Search for the cell housing the specified text and yield its [X, Y] center coordinate. 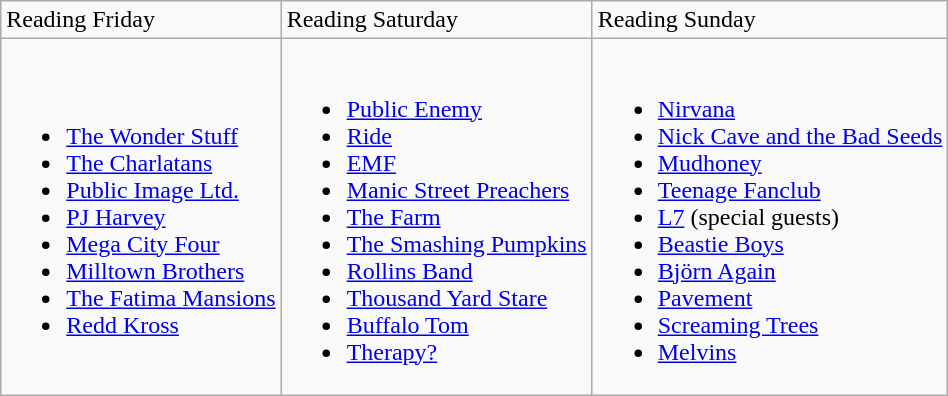
Reading Saturday [436, 20]
NirvanaNick Cave and the Bad SeedsMudhoneyTeenage FanclubL7 (special guests)Beastie BoysBjörn AgainPavementScreaming TreesMelvins [770, 217]
Reading Friday [141, 20]
Public EnemyRideEMFManic Street PreachersThe FarmThe Smashing PumpkinsRollins BandThousand Yard StareBuffalo TomTherapy? [436, 217]
Reading Sunday [770, 20]
The Wonder StuffThe CharlatansPublic Image Ltd.PJ HarveyMega City FourMilltown BrothersThe Fatima MansionsRedd Kross [141, 217]
